Search for the cell housing the specified text and yield its [x, y] center coordinate. 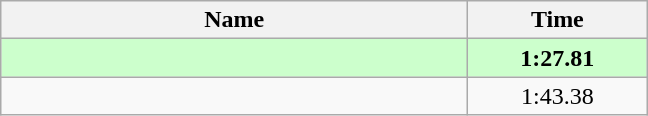
Time [558, 20]
1:43.38 [558, 96]
Name [234, 20]
1:27.81 [558, 58]
